Find where the given text appears and provide that cell's center as (x, y) coordinate. 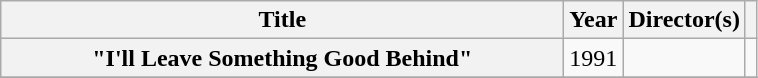
Year (594, 20)
Title (282, 20)
1991 (594, 58)
"I'll Leave Something Good Behind" (282, 58)
Director(s) (684, 20)
